Search for the cell housing the specified text and yield its (x, y) center coordinate. 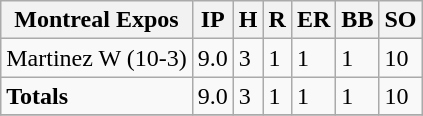
R (277, 20)
Totals (96, 96)
Martinez W (10-3) (96, 58)
Montreal Expos (96, 20)
ER (313, 20)
SO (400, 20)
H (248, 20)
BB (358, 20)
IP (212, 20)
